Extract the [x, y] coordinate from the center of the cell holding the provided text.  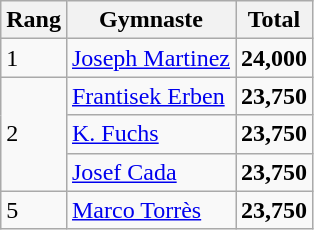
Josef Cada [150, 172]
Rang [34, 20]
5 [34, 210]
Joseph Martinez [150, 58]
1 [34, 58]
Frantisek Erben [150, 96]
K. Fuchs [150, 134]
Total [274, 20]
2 [34, 134]
Gymnaste [150, 20]
24,000 [274, 58]
Marco Torrès [150, 210]
